Capture the cell that displays the provided text and extract its (x, y) central coordinate. 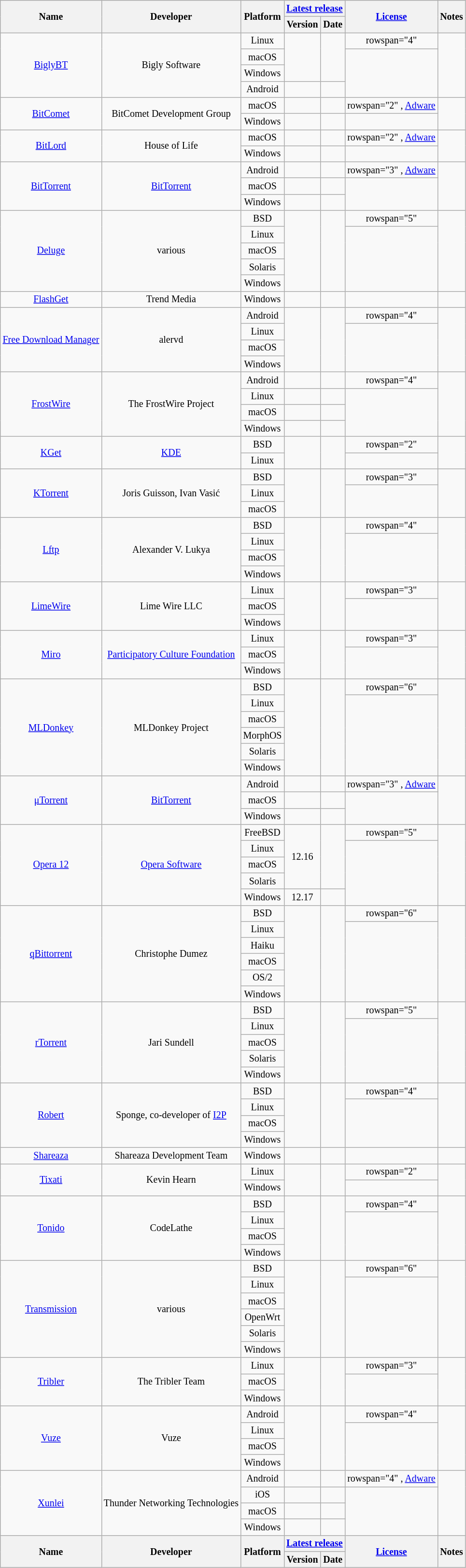
Participatory Culture Foundation (171, 655)
Transmission (51, 1309)
Robert (51, 1115)
Tixati (51, 1180)
Jari Sundell (171, 1043)
Tonido (51, 1229)
MLDonkey Project (171, 728)
KTorrent (51, 493)
Christophe Dumez (171, 954)
Joris Guisson, Ivan Vasić (171, 493)
LimeWire (51, 606)
Xunlei (51, 1503)
Thunder Networking Technologies (171, 1503)
OS/2 (263, 978)
BiglyBT (51, 65)
House of Life (171, 146)
Haiku (263, 945)
Kevin Hearn (171, 1180)
rTorrent (51, 1043)
Sponge, co-developer of I2P (171, 1115)
Shareaza (51, 1156)
iOS (263, 1495)
Opera 12 (51, 865)
CodeLathe (171, 1229)
OpenWrt (263, 1317)
μTorrent (51, 800)
BitComet (51, 114)
MLDonkey (51, 728)
The Tribler Team (171, 1382)
The FrostWire Project (171, 405)
Shareaza Development Team (171, 1156)
Lftp (51, 550)
Deluge (51, 251)
qBittorrent (51, 954)
KGet (51, 453)
Lime Wire LLC (171, 606)
12.17 (302, 897)
FlashGet (51, 299)
Miro (51, 655)
Alexander V. Lukya (171, 550)
FreeBSD (263, 832)
Trend Media (171, 299)
Opera Software (171, 865)
alervd (171, 340)
Free Download Manager (51, 340)
BitLord (51, 146)
Tribler (51, 1382)
12.16 (302, 857)
BitComet Development Group (171, 114)
FrostWire (51, 405)
MorphOS (263, 736)
KDE (171, 453)
Bigly Software (171, 65)
rowspan="4" , Adware (391, 1479)
